Identify which cell holds the provided text, then report its (x, y) central coordinate. 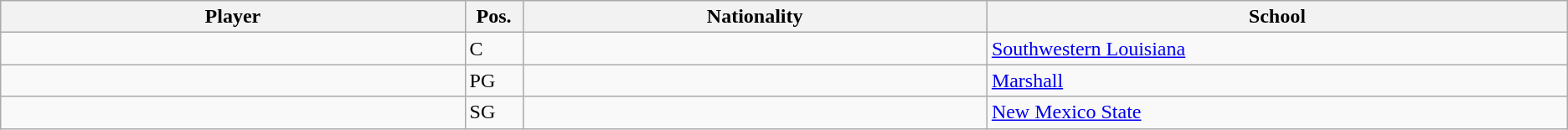
School (1277, 17)
PG (494, 81)
Player (233, 17)
Nationality (755, 17)
SG (494, 112)
New Mexico State (1277, 112)
Marshall (1277, 81)
Southwestern Louisiana (1277, 49)
Pos. (494, 17)
C (494, 49)
